Locate the cell with the specified text and output its (X, Y) center coordinate. 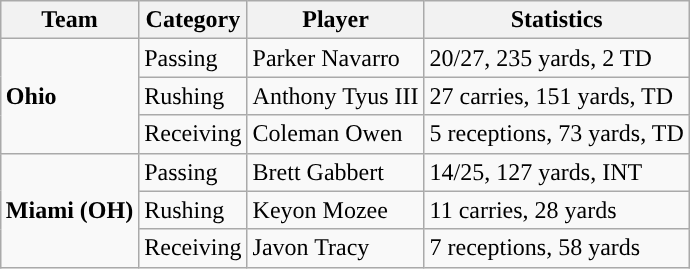
Category (193, 20)
27 carries, 151 yards, TD (556, 96)
5 receptions, 73 yards, TD (556, 134)
Parker Navarro (336, 58)
7 receptions, 58 yards (556, 248)
Keyon Mozee (336, 210)
Coleman Owen (336, 134)
Brett Gabbert (336, 172)
Ohio (69, 96)
14/25, 127 yards, INT (556, 172)
Javon Tracy (336, 248)
Miami (OH) (69, 210)
Team (69, 20)
Anthony Tyus III (336, 96)
11 carries, 28 yards (556, 210)
Player (336, 20)
20/27, 235 yards, 2 TD (556, 58)
Statistics (556, 20)
